Output the [X, Y] coordinate of the center of the cell containing the given text.  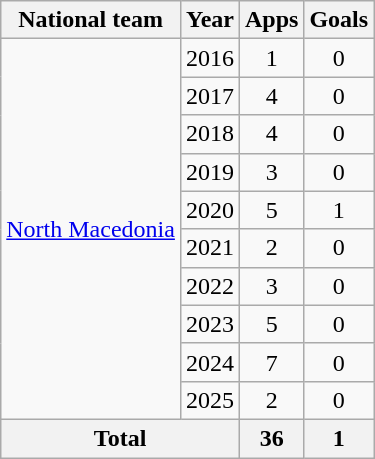
Apps [271, 20]
2021 [210, 248]
Goals [339, 20]
2022 [210, 286]
2019 [210, 172]
Total [120, 438]
2017 [210, 96]
Year [210, 20]
National team [91, 20]
2024 [210, 362]
North Macedonia [91, 230]
2020 [210, 210]
36 [271, 438]
2025 [210, 400]
2016 [210, 58]
7 [271, 362]
2018 [210, 134]
2023 [210, 324]
